From the cell containing the given text, extract its center point as (x, y) coordinate. 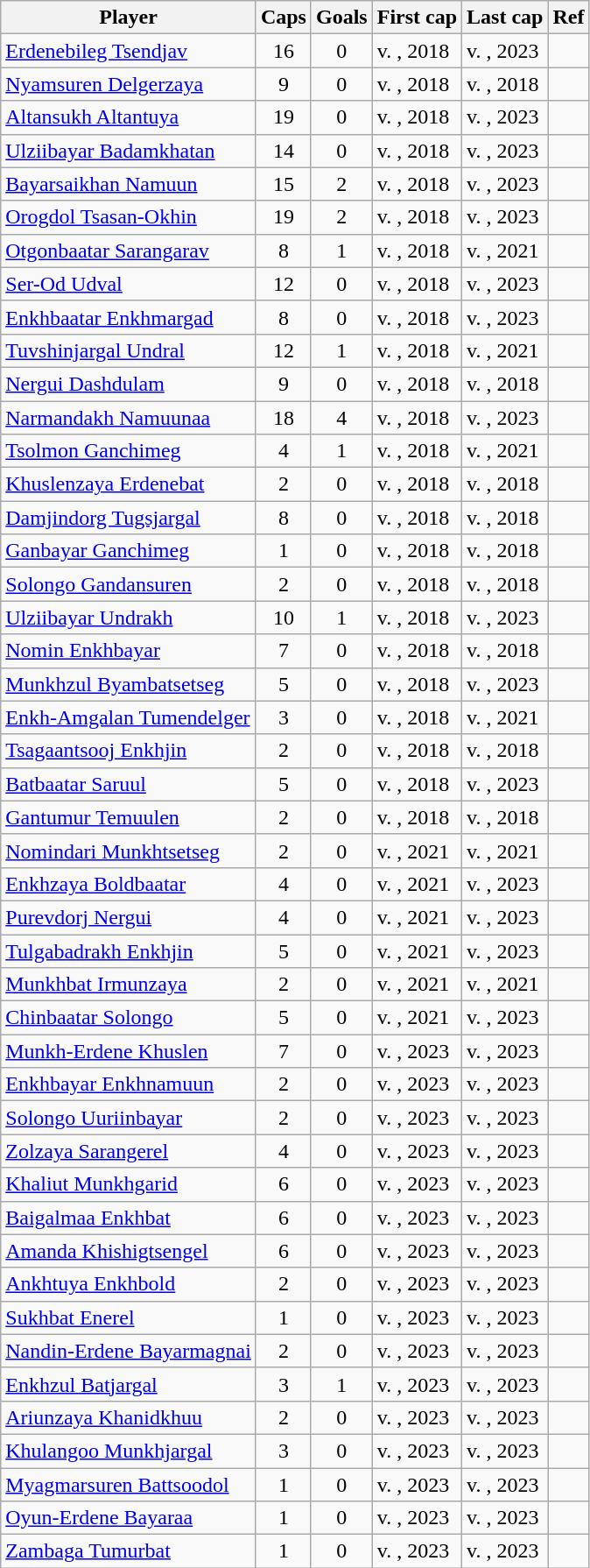
Munkhzul Byambatsetseg (129, 684)
Khuslenzaya Erdenebat (129, 484)
Player (129, 18)
Tuvshinjargal Undral (129, 350)
Enkh-Amgalan Tumendelger (129, 717)
Tsolmon Ganchimeg (129, 451)
First cap (417, 18)
Enkhbaatar Enkhmargad (129, 317)
Solongo Gandansuren (129, 584)
Gantumur Temuulen (129, 817)
Ulziibayar Badamkhatan (129, 151)
Munkh-Erdene Khuslen (129, 1051)
15 (284, 184)
Otgonbaatar Sarangarav (129, 251)
Nomin Enkhbayar (129, 651)
Khaliut Munkhgarid (129, 1184)
Oyun-Erdene Bayaraa (129, 1518)
Enkhzaya Boldbaatar (129, 884)
Zambaga Tumurbat (129, 1551)
Altansukh Altantuya (129, 117)
Chinbaatar Solongo (129, 1018)
Batbaatar Saruul (129, 784)
Nandin-Erdene Bayarmagnai (129, 1351)
Enkhzul Batjargal (129, 1384)
Enkhbayar Enkhnamuun (129, 1084)
16 (284, 51)
Tulgabadrakh Enkhjin (129, 950)
Sukhbat Enerel (129, 1317)
Ariunzaya Khanidkhuu (129, 1417)
Ganbayar Ganchimeg (129, 551)
Myagmarsuren Battsoodol (129, 1485)
Khulangoo Munkhjargal (129, 1451)
14 (284, 151)
Nyamsuren Delgerzaya (129, 84)
Nomindari Munkhtsetseg (129, 851)
Damjindorg Tugsjargal (129, 518)
18 (284, 418)
Orogdol Tsasan-Okhin (129, 217)
Zolzaya Sarangerel (129, 1151)
Narmandakh Namuunaa (129, 418)
Last cap (505, 18)
Ser-Od Udval (129, 284)
Caps (284, 18)
Tsagaantsooj Enkhjin (129, 751)
Ref (569, 18)
Bayarsaikhan Namuun (129, 184)
Solongo Uuriinbayar (129, 1118)
Nergui Dashdulam (129, 384)
Amanda Khishigtsengel (129, 1251)
Purevdorj Nergui (129, 917)
Munkhbat Irmunzaya (129, 985)
Goals (341, 18)
Baigalmaa Enkhbat (129, 1218)
Erdenebileg Tsendjav (129, 51)
Ankhtuya Enkhbold (129, 1284)
Ulziibayar Undrakh (129, 618)
10 (284, 618)
